For the text-containing cell, return its midpoint in (X, Y) coordinate format. 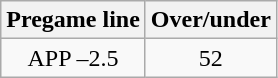
Over/under (210, 20)
52 (210, 58)
APP –2.5 (74, 58)
Pregame line (74, 20)
